Extract the (X, Y) coordinate from the center of the cell holding the provided text.  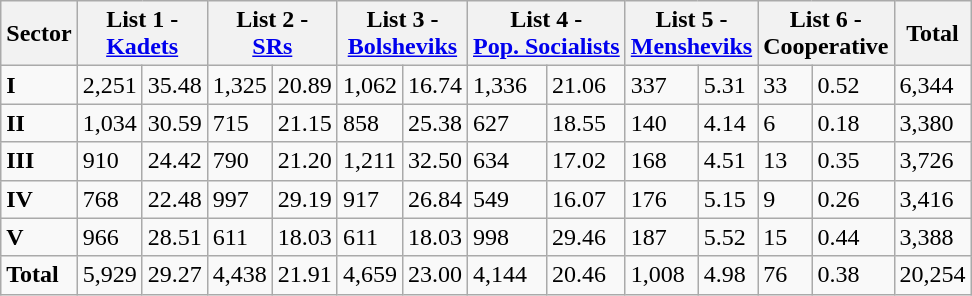
List 3 -Bolsheviks (402, 34)
3,380 (932, 123)
998 (506, 237)
V (39, 237)
II (39, 123)
24.42 (174, 161)
966 (110, 237)
I (39, 85)
13 (785, 161)
List 1 -Kadets (142, 34)
4.14 (728, 123)
List 2 -SRs (272, 34)
List 6 -Cooperative (826, 34)
168 (662, 161)
5.15 (728, 199)
858 (370, 123)
List 4 -Pop. Socialists (546, 34)
0.38 (853, 275)
6 (785, 123)
4,438 (240, 275)
1,336 (506, 85)
0.35 (853, 161)
29.27 (174, 275)
4.98 (728, 275)
III (39, 161)
3,388 (932, 237)
917 (370, 199)
549 (506, 199)
15 (785, 237)
4,144 (506, 275)
Sector (39, 34)
0.18 (853, 123)
627 (506, 123)
6,344 (932, 85)
337 (662, 85)
768 (110, 199)
3,416 (932, 199)
2,251 (110, 85)
16.74 (434, 85)
140 (662, 123)
176 (662, 199)
20,254 (932, 275)
20.46 (586, 275)
30.59 (174, 123)
1,034 (110, 123)
910 (110, 161)
0.44 (853, 237)
634 (506, 161)
35.48 (174, 85)
9 (785, 199)
187 (662, 237)
21.20 (304, 161)
List 5 -Mensheviks (691, 34)
28.51 (174, 237)
5,929 (110, 275)
29.46 (586, 237)
997 (240, 199)
20.89 (304, 85)
3,726 (932, 161)
1,062 (370, 85)
5.52 (728, 237)
76 (785, 275)
1,008 (662, 275)
21.06 (586, 85)
32.50 (434, 161)
715 (240, 123)
21.91 (304, 275)
790 (240, 161)
23.00 (434, 275)
17.02 (586, 161)
0.52 (853, 85)
0.26 (853, 199)
26.84 (434, 199)
21.15 (304, 123)
4.51 (728, 161)
18.55 (586, 123)
1,325 (240, 85)
29.19 (304, 199)
33 (785, 85)
IV (39, 199)
25.38 (434, 123)
5.31 (728, 85)
22.48 (174, 199)
4,659 (370, 275)
1,211 (370, 161)
16.07 (586, 199)
